Locate the cell with the specified text and output its (X, Y) center coordinate. 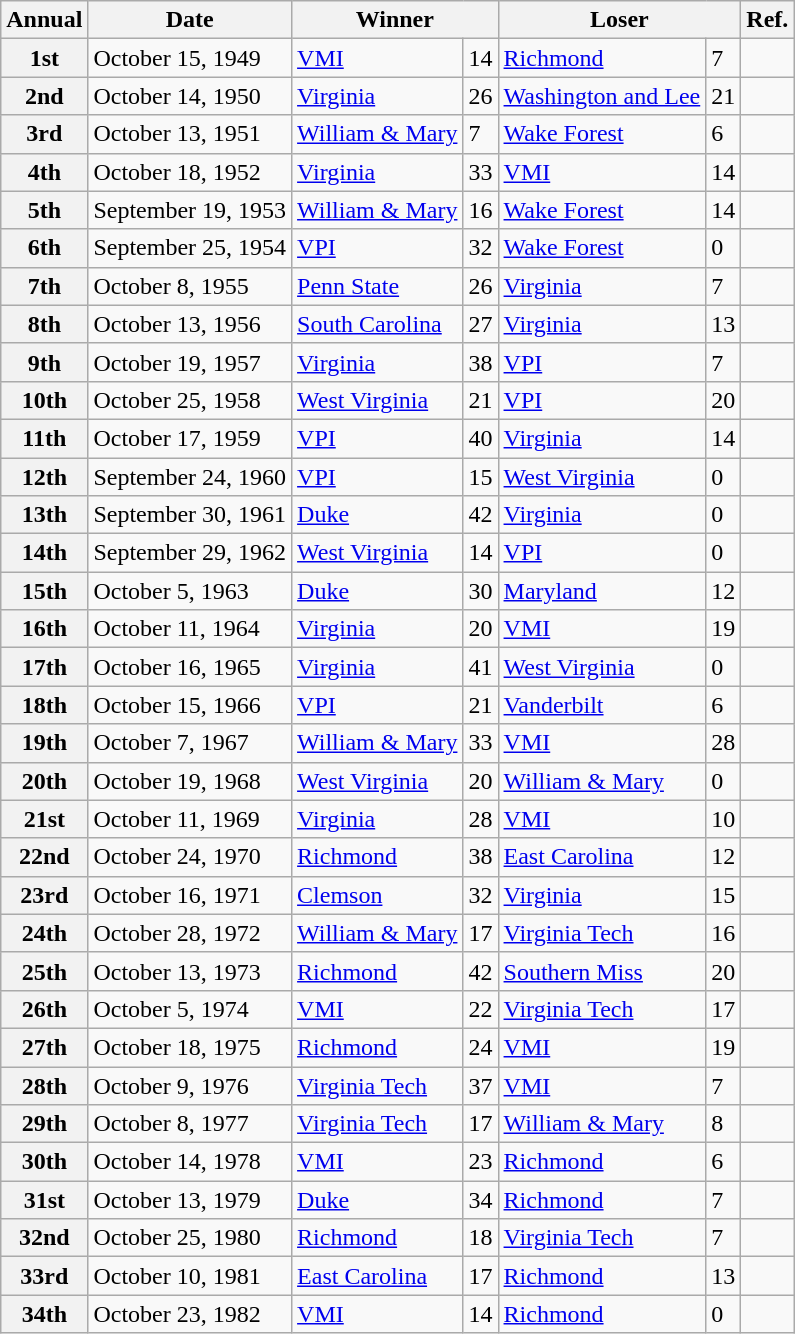
Winner (395, 20)
October 8, 1977 (190, 1124)
28th (44, 1085)
12th (44, 477)
34 (480, 1200)
11th (44, 438)
October 11, 1964 (190, 629)
40 (480, 438)
October 17, 1959 (190, 438)
1st (44, 58)
October 9, 1976 (190, 1085)
20th (44, 781)
Clemson (378, 895)
October 13, 1951 (190, 134)
10th (44, 400)
4th (44, 172)
October 25, 1980 (190, 1238)
October 24, 1970 (190, 857)
41 (480, 667)
October 14, 1950 (190, 96)
September 24, 1960 (190, 477)
October 14, 1978 (190, 1162)
33rd (44, 1276)
October 15, 1949 (190, 58)
2nd (44, 96)
October 25, 1958 (190, 400)
Ref. (768, 20)
South Carolina (378, 324)
September 30, 1961 (190, 515)
October 8, 1955 (190, 286)
15th (44, 591)
Date (190, 20)
7th (44, 286)
5th (44, 210)
8th (44, 324)
October 7, 1967 (190, 743)
22 (480, 1009)
32nd (44, 1238)
18th (44, 705)
26th (44, 1009)
Loser (620, 20)
October 18, 1975 (190, 1047)
17th (44, 667)
18 (480, 1238)
30 (480, 591)
34th (44, 1314)
October 16, 1965 (190, 667)
October 10, 1981 (190, 1276)
October 19, 1957 (190, 362)
Southern Miss (602, 971)
27th (44, 1047)
21st (44, 819)
27 (480, 324)
24 (480, 1047)
September 19, 1953 (190, 210)
8 (724, 1124)
31st (44, 1200)
October 15, 1966 (190, 705)
October 19, 1968 (190, 781)
October 13, 1973 (190, 971)
16th (44, 629)
October 11, 1969 (190, 819)
9th (44, 362)
Annual (44, 20)
22nd (44, 857)
29th (44, 1124)
October 16, 1971 (190, 895)
13th (44, 515)
Vanderbilt (602, 705)
October 18, 1952 (190, 172)
Washington and Lee (602, 96)
October 5, 1963 (190, 591)
23 (480, 1162)
Maryland (602, 591)
14th (44, 553)
6th (44, 248)
September 29, 1962 (190, 553)
October 13, 1956 (190, 324)
23rd (44, 895)
September 25, 1954 (190, 248)
Penn State (378, 286)
19th (44, 743)
3rd (44, 134)
30th (44, 1162)
October 23, 1982 (190, 1314)
37 (480, 1085)
October 5, 1974 (190, 1009)
October 13, 1979 (190, 1200)
October 28, 1972 (190, 933)
24th (44, 933)
25th (44, 971)
10 (724, 819)
